Return (x, y) of the center of cell containing provided text 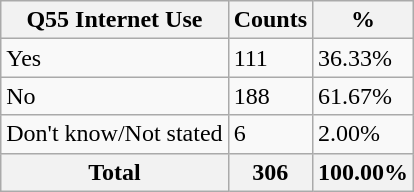
2.00% (364, 134)
6 (270, 134)
Yes (114, 58)
188 (270, 96)
100.00% (364, 172)
Total (114, 172)
36.33% (364, 58)
Q55 Internet Use (114, 20)
Don't know/Not stated (114, 134)
No (114, 96)
Counts (270, 20)
306 (270, 172)
61.67% (364, 96)
% (364, 20)
111 (270, 58)
